Locate the cell with the specified text and output its [x, y] center coordinate. 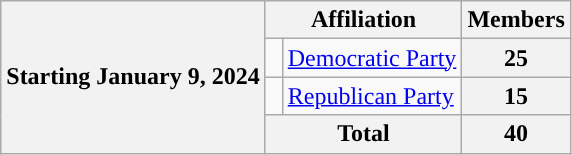
Democratic Party [372, 58]
15 [516, 96]
Members [516, 20]
40 [516, 134]
Starting January 9, 2024 [133, 77]
25 [516, 58]
Republican Party [372, 96]
Affiliation [364, 20]
Total [364, 134]
